Identify which cell holds the provided text, then report its [X, Y] central coordinate. 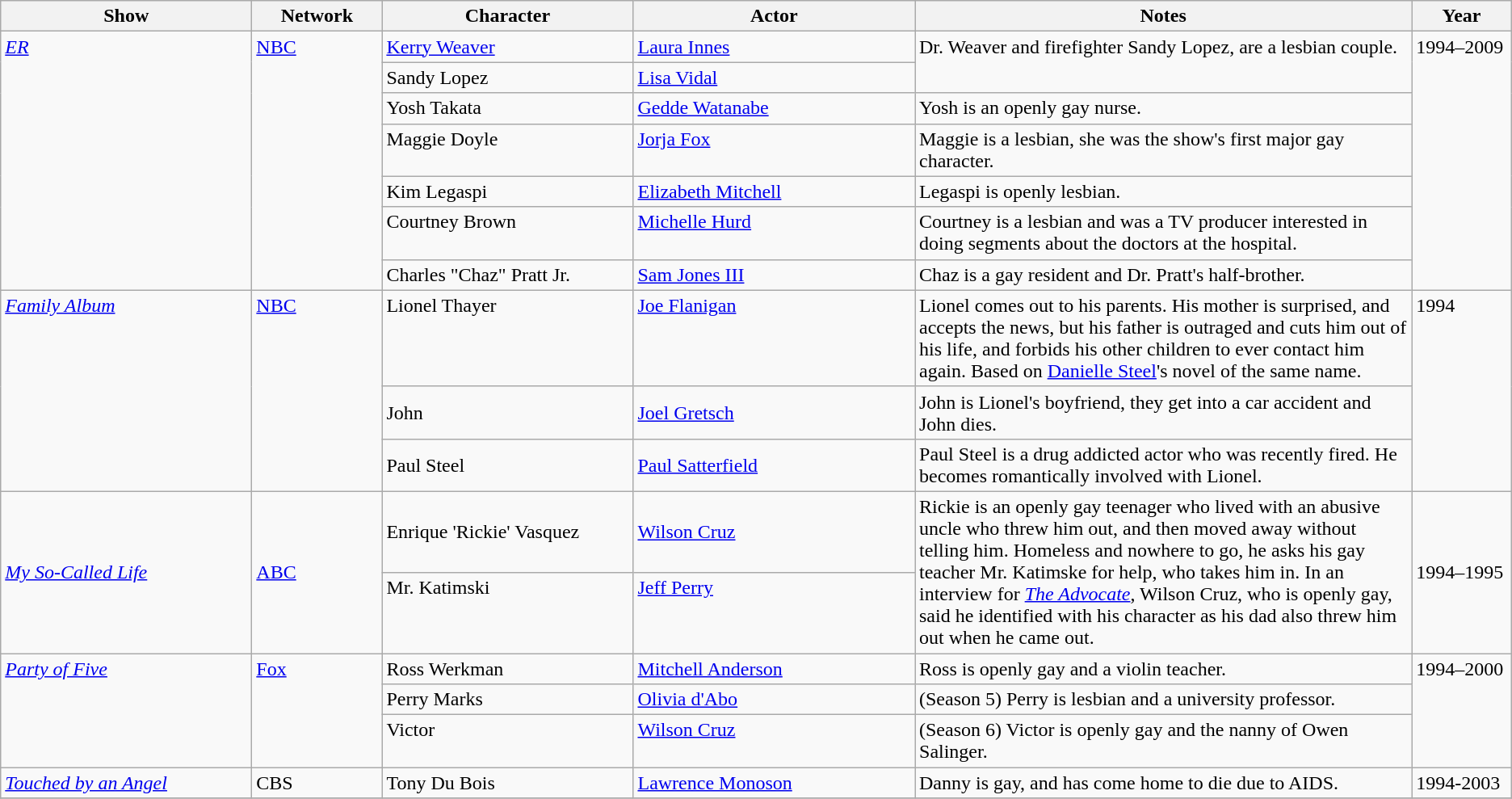
Michelle Hurd [774, 233]
Ross is openly gay and a violin teacher. [1163, 668]
Lawrence Monoson [774, 783]
Mitchell Anderson [774, 668]
1994–1995 [1462, 572]
Show [126, 16]
Jeff Perry [774, 612]
Dr. Weaver and firefighter Sandy Lopez, are a lesbian couple. [1163, 62]
Sam Jones III [774, 275]
Network [317, 16]
(Season 5) Perry is lesbian and a university professor. [1163, 700]
Family Album [126, 391]
Ross Werkman [507, 668]
Party of Five [126, 709]
Joel Gretsch [774, 412]
1994–2009 [1462, 161]
Year [1462, 16]
My So-Called Life [126, 572]
Olivia d'Abo [774, 700]
Yosh is an openly gay nurse. [1163, 108]
Tony Du Bois [507, 783]
ABC [317, 572]
Character [507, 16]
Danny is gay, and has come home to die due to AIDS. [1163, 783]
Notes [1163, 16]
CBS [317, 783]
Paul Satterfield [774, 465]
Kerry Weaver [507, 47]
Paul Steel [507, 465]
Charles "Chaz" Pratt Jr. [507, 275]
ER [126, 161]
Fox [317, 709]
Courtney Brown [507, 233]
1994–2000 [1462, 709]
Sandy Lopez [507, 78]
Paul Steel is a drug addicted actor who was recently fired. He becomes romantically involved with Lionel. [1163, 465]
John [507, 412]
Maggie is a lesbian, she was the show's first major gay character. [1163, 150]
(Season 6) Victor is openly gay and the nanny of Owen Salinger. [1163, 742]
Legaspi is openly lesbian. [1163, 191]
Kim Legaspi [507, 191]
Perry Marks [507, 700]
Touched by an Angel [126, 783]
Courtney is a lesbian and was a TV producer interested in doing segments about the doctors at the hospital. [1163, 233]
Enrique 'Rickie' Vasquez [507, 532]
Lisa Vidal [774, 78]
Victor [507, 742]
Gedde Watanabe [774, 108]
Joe Flanigan [774, 338]
Chaz is a gay resident and Dr. Pratt's half-brother. [1163, 275]
Lionel Thayer [507, 338]
Maggie Doyle [507, 150]
1994-2003 [1462, 783]
Laura Innes [774, 47]
Actor [774, 16]
John is Lionel's boyfriend, they get into a car accident and John dies. [1163, 412]
Yosh Takata [507, 108]
Mr. Katimski [507, 612]
1994 [1462, 391]
Jorja Fox [774, 150]
Elizabeth Mitchell [774, 191]
